Provide the [x, y] coordinate of the cell's center where the given text is located.  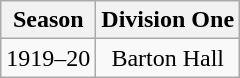
1919–20 [48, 58]
Season [48, 20]
Barton Hall [168, 58]
Division One [168, 20]
